Scan for the cell matching the given text and deliver its (x, y) coordinate at center. 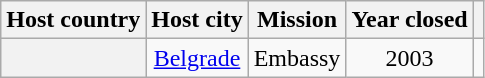
Belgrade (197, 58)
Host city (197, 20)
Embassy (297, 58)
2003 (410, 58)
Year closed (410, 20)
Host country (74, 20)
Mission (297, 20)
